For the text-containing cell, return its midpoint in (X, Y) coordinate format. 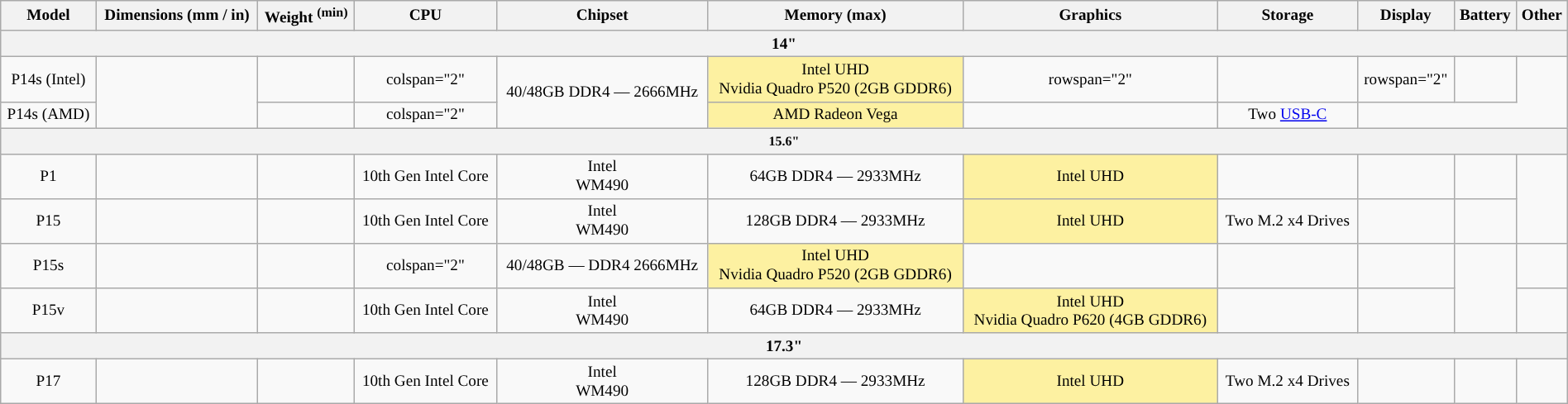
17.3" (784, 346)
CPU (425, 17)
Graphics (1090, 17)
Battery (1485, 17)
40/48GB DDR4 — 2666MHz (602, 93)
P14s (AMD) (48, 115)
Other (1542, 17)
40/48GB — DDR4 2666MHz (602, 265)
Storage (1287, 17)
P15v (48, 311)
Memory (max) (835, 17)
14" (784, 44)
P17 (48, 381)
P15 (48, 221)
Intel UHDNvidia Quadro P620 (4GB GDDR6) (1090, 311)
15.6" (784, 141)
Display (1406, 17)
P1 (48, 176)
AMD Radeon Vega (835, 115)
Two USB-C (1287, 115)
Chipset (602, 17)
P15s (48, 265)
Model (48, 17)
Dimensions (mm / in) (177, 17)
Weight (min) (306, 17)
P14s (Intel) (48, 79)
